From the cell containing the given text, extract its center point as (x, y) coordinate. 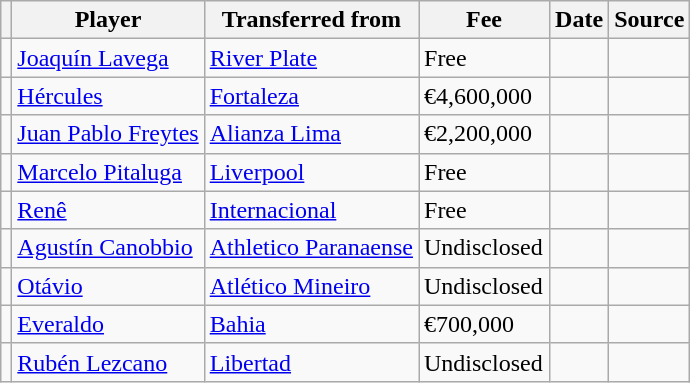
Otávio (108, 286)
Fortaleza (311, 96)
River Plate (311, 58)
Libertad (311, 362)
Juan Pablo Freytes (108, 134)
Marcelo Pitaluga (108, 172)
Player (108, 20)
Rubén Lezcano (108, 362)
Athletico Paranaense (311, 248)
€700,000 (484, 324)
Joaquín Lavega (108, 58)
€2,200,000 (484, 134)
Source (650, 20)
Liverpool (311, 172)
Renê (108, 210)
Agustín Canobbio (108, 248)
Everaldo (108, 324)
Fee (484, 20)
Date (580, 20)
Internacional (311, 210)
Atlético Mineiro (311, 286)
Bahia (311, 324)
Alianza Lima (311, 134)
Transferred from (311, 20)
Hércules (108, 96)
€4,600,000 (484, 96)
